From the cell containing the given text, extract its center point as (X, Y) coordinate. 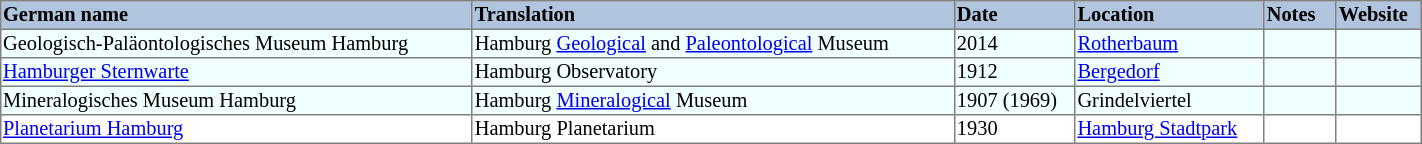
Bergedorf (1170, 72)
Hamburger Sternwarte (237, 72)
Website (1378, 15)
Translation (713, 15)
Planetarium Hamburg (237, 129)
Mineralogisches Museum Hamburg (237, 100)
Location (1170, 15)
Geologisch-Paläontologisches Museum Hamburg (237, 43)
1912 (1016, 72)
Hamburg Observatory (713, 72)
Hamburg Planetarium (713, 129)
German name (237, 15)
Hamburg Stadtpark (1170, 129)
Rotherbaum (1170, 43)
1907 (1969) (1016, 100)
Notes (1300, 15)
Grindelviertel (1170, 100)
1930 (1016, 129)
Hamburg Mineralogical Museum (713, 100)
Hamburg Geological and Paleontological Museum (713, 43)
2014 (1016, 43)
Date (1016, 15)
